Determine the [X, Y] coordinate at the center of the cell enclosing the given text.  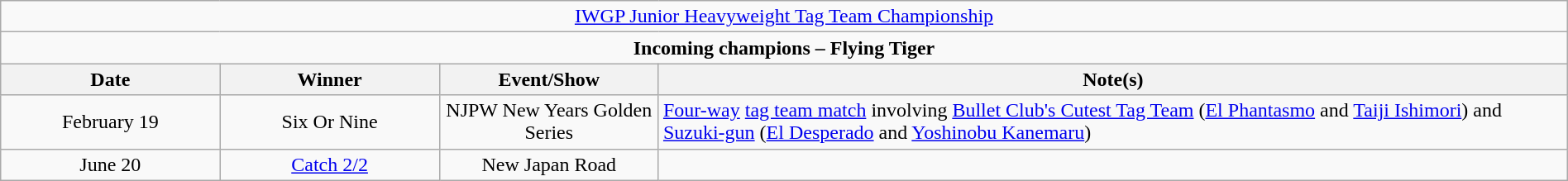
Date [111, 79]
New Japan Road [549, 164]
June 20 [111, 164]
Catch 2/2 [329, 164]
Winner [329, 79]
IWGP Junior Heavyweight Tag Team Championship [784, 17]
Six Or Nine [329, 122]
Event/Show [549, 79]
NJPW New Years Golden Series [549, 122]
Incoming champions – Flying Tiger [784, 48]
February 19 [111, 122]
Note(s) [1113, 79]
